Find where the given text appears and provide that cell's center as (x, y) coordinate. 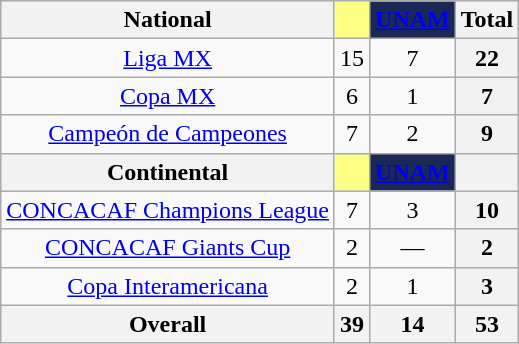
CONCACAF Giants Cup (168, 248)
— (413, 248)
10 (487, 210)
CONCACAF Champions League (168, 210)
39 (352, 324)
Copa MX (168, 96)
Campeón de Campeones (168, 134)
National (168, 20)
6 (352, 96)
22 (487, 58)
Continental (168, 172)
Copa Interamericana (168, 286)
Liga MX (168, 58)
Total (487, 20)
14 (413, 324)
Overall (168, 324)
15 (352, 58)
9 (487, 134)
53 (487, 324)
